Search for the cell housing the specified text and yield its [X, Y] center coordinate. 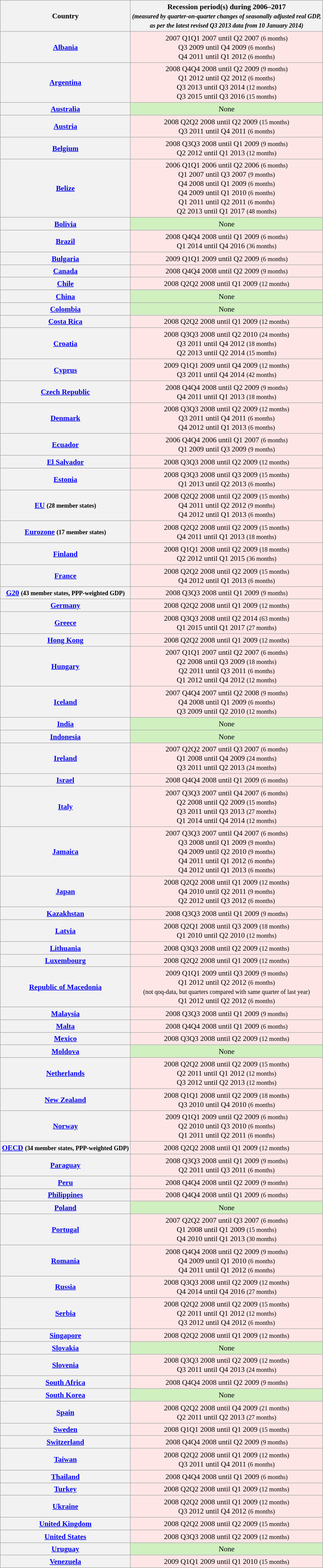
Hong Kong [65, 640]
EU (28 member states) [65, 505]
Mexico [65, 1039]
Japan [65, 891]
Indonesia [65, 736]
2007 Q1Q1 2007 until Q2 2007 (6 months)Q3 2009 until Q4 2009 (6 months)Q4 2011 until Q1 2012 (6 months) [226, 47]
2008 Q2Q2 2008 until Q2 2009 (15 months)Q2 2011 until Q1 2012 (12 months)Q3 2012 until Q2 2013 (12 months) [226, 1073]
2008 Q1Q1 2008 until Q2 2009 (18 months)Q3 2010 until Q4 2010 (6 months) [226, 1099]
2008 Q3Q3 2008 until Q1 2009 (9 months)Q2 2011 until Q3 2011 (6 months) [226, 1165]
Paraguay [65, 1165]
Argentina [65, 82]
United Kingdom [65, 1523]
Latvia [65, 931]
Bolivia [65, 224]
Ecuador [65, 445]
2008 Q2Q2 2008 until Q2 2009 (15 months)Q4 2012 until Q1 2013 (6 months) [226, 575]
Philippines [65, 1195]
2008 Q2Q2 2008 until Q1 2009 (12 months)Q3 2011 until Q4 2011 (6 months) [226, 1459]
G20 (43 member states, PPP-weighted GDP) [65, 592]
2008 Q4Q4 2008 until Q2 2009 (9 months)Q1 2012 until Q2 2012 (6 months)Q3 2013 until Q3 2014 (12 months) Q3 2015 until Q3 2016 (15 months) [226, 82]
2008 Q3Q3 2008 until Q3 2009 (15 months)Q1 2013 until Q2 2013 (6 months) [226, 479]
Poland [65, 1207]
2009 Q1Q1 2009 until Q4 2009 (12 months)Q3 2011 until Q4 2014 (42 months) [226, 370]
Czech Republic [65, 392]
Lithuania [65, 948]
Germany [65, 605]
2008 Q1Q1 2008 until Q1 2009 (15 months) [226, 1429]
Luxembourg [65, 960]
2007 Q1Q1 2007 until Q2 2007 (6 months)Q2 2008 until Q3 2009 (18 months)Q2 2011 until Q3 2011 (6 months)Q1 2012 until Q4 2012 (12 months) [226, 666]
Norway [65, 1126]
2007 Q2Q2 2007 until Q3 2007 (6 months)Q1 2008 until Q1 2009 (15 months)Q4 2010 until Q1 2013 (30 months) [226, 1229]
2008 Q2Q2 2008 until Q2 2009 (15 months) [226, 1523]
Peru [65, 1182]
Portugal [65, 1229]
2009 Q1Q1 2009 until Q2 2009 (6 months)Q2 2010 until Q3 2010 (6 months)Q1 2011 until Q2 2011 (6 months) [226, 1126]
Hungary [65, 666]
Albania [65, 47]
Slovenia [65, 1365]
India [65, 724]
Croatia [65, 343]
Belize [65, 188]
Malaysia [65, 1013]
Belgium [65, 148]
2009 Q1Q1 2009 until Q1 2010 (15 months) [226, 1562]
2008 Q3Q3 2008 until Q2 2010 (24 months)Q3 2011 until Q4 2012 (18 months)Q2 2013 until Q2 2014 (15 months) [226, 343]
Spain [65, 1412]
2007 Q2Q2 2007 until Q3 2007 (6 months)Q1 2008 until Q4 2009 (24 months)Q3 2011 until Q2 2013 (24 months) [226, 758]
Kazakhstan [65, 913]
Denmark [65, 418]
China [65, 296]
2007 Q4Q4 2007 until Q2 2008 (9 months)Q4 2008 until Q1 2009 (6 months)Q3 2009 until Q2 2010 (12 months) [226, 702]
Sweden [65, 1429]
Chile [65, 284]
2008 Q4Q4 2008 until Q2 2009 (9 months)Q4 2009 until Q1 2010 (6 months)Q4 2011 until Q1 2012 (6 months) [226, 1261]
Moldova [65, 1051]
Switzerland [65, 1442]
Estonia [65, 479]
2008 Q2Q2 2008 until Q1 2009 (12 months)Q3 2012 until Q4 2012 (6 months) [226, 1506]
Netherlands [65, 1073]
2008 Q2Q2 2008 until Q4 2009 (21 months)Q2 2011 until Q2 2013 (27 months) [226, 1412]
Venezuela [65, 1562]
Italy [65, 807]
2008 Q2Q2 2008 until Q2 2009 (15 months)Q4 2011 until Q1 2013 (18 months) [226, 532]
2008 Q4Q4 2008 until Q2 2009 (9 months)Q4 2011 until Q1 2013 (18 months) [226, 392]
South Africa [65, 1382]
Turkey [65, 1489]
Serbia [65, 1314]
2008 Q3Q3 2008 until Q2 2009 (12 months)Q3 2011 until Q4 2011 (6 months)Q4 2012 until Q1 2013 (6 months) [226, 418]
El Salvador [65, 462]
Costa Rica [65, 321]
South Korea [65, 1395]
Israel [65, 780]
Greece [65, 623]
Taiwan [65, 1459]
Singapore [65, 1335]
Republic of Macedonia [65, 987]
2007 Q3Q3 2007 until Q4 2007 (6 months)Q2 2008 until Q2 2009 (15 months)Q3 2011 until Q3 2013 (27 months)Q1 2014 until Q4 2014 (12 months) [226, 807]
2008 Q2Q2 2008 until Q2 2009 (15 months)Q2 2011 until Q1 2012 (12 months)Q3 2012 until Q4 2012 (6 months) [226, 1314]
2008 Q2Q2 2008 until Q1 2009 (12 months)Q4 2010 until Q2 2011 (9 months)Q2 2012 until Q3 2012 (6 months) [226, 891]
Uruguay [65, 1549]
Austria [65, 126]
2008 Q3Q3 2008 until Q1 2009 (9 months)Q2 2012 until Q1 2013 (12 months) [226, 148]
Eurozone (17 member states) [65, 532]
2009 Q1Q1 2009 until Q2 2009 (6 months) [226, 258]
Bulgaria [65, 258]
Ukraine [65, 1506]
Australia [65, 109]
New Zealand [65, 1099]
Country [65, 16]
2008 Q1Q1 2008 until Q2 2009 (18 months)Q2 2012 until Q1 2015 (36 months) [226, 554]
United States [65, 1536]
Canada [65, 271]
2008 Q2Q2 2008 until Q2 2009 (15 months)Q3 2011 until Q4 2011 (6 months) [226, 126]
Brazil [65, 241]
Slovakia [65, 1348]
2008 Q4Q4 2008 until Q1 2009 (6 months)Q1 2014 until Q4 2016 (36 months) [226, 241]
2008 Q3Q3 2008 until Q2 2009 (12 months)Q4 2014 until Q4 2016 (27 months) [226, 1287]
France [65, 575]
Colombia [65, 309]
Romania [65, 1261]
2008 Q3Q3 2008 until Q2 2014 (63 months)Q1 2015 until Q1 2017 (27 months) [226, 623]
2008 Q3Q3 2008 until Q2 2009 (12 months)Q3 2011 until Q4 2013 (24 months) [226, 1365]
Iceland [65, 702]
2006 Q4Q4 2006 until Q1 2007 (6 months)Q1 2009 until Q3 2009 (9 months) [226, 445]
2008 Q2Q2 2008 until Q2 2009 (15 months)Q4 2011 until Q2 2012 (9 months)Q4 2012 until Q1 2013 (6 months) [226, 505]
Jamaica [65, 851]
Malta [65, 1026]
OECD (34 member states, PPP-weighted GDP) [65, 1148]
Russia [65, 1287]
Finland [65, 554]
Thailand [65, 1476]
Cyprus [65, 370]
Ireland [65, 758]
2008 Q2Q1 2008 until Q3 2009 (18 months)Q1 2010 until Q2 2010 (12 months) [226, 931]
